Find where the given text appears and provide that cell's center as (x, y) coordinate. 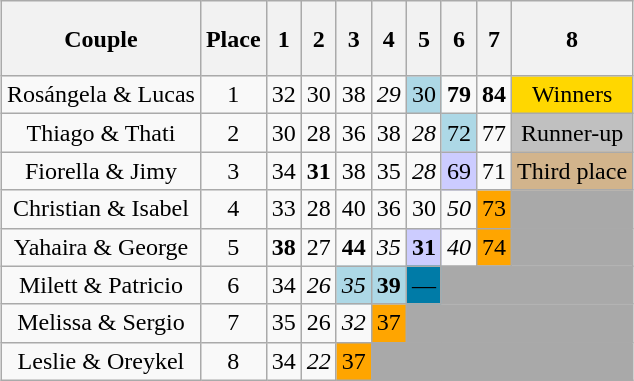
Yahaira & George (100, 247)
79 (458, 95)
84 (494, 95)
77 (494, 133)
Milett & Patricio (100, 285)
Melissa & Sergio (100, 323)
50 (458, 209)
44 (354, 247)
Leslie & Oreykel (100, 361)
— (424, 285)
33 (284, 209)
73 (494, 209)
Runner-up (572, 133)
Winners (572, 95)
74 (494, 247)
22 (318, 361)
Place (233, 38)
Third place (572, 171)
Thiago & Thati (100, 133)
71 (494, 171)
27 (318, 247)
Fiorella & Jimy (100, 171)
Rosángela & Lucas (100, 95)
69 (458, 171)
39 (388, 285)
72 (458, 133)
Couple (100, 38)
Christian & Isabel (100, 209)
29 (388, 95)
